From the cell containing the given text, extract its center point as (x, y) coordinate. 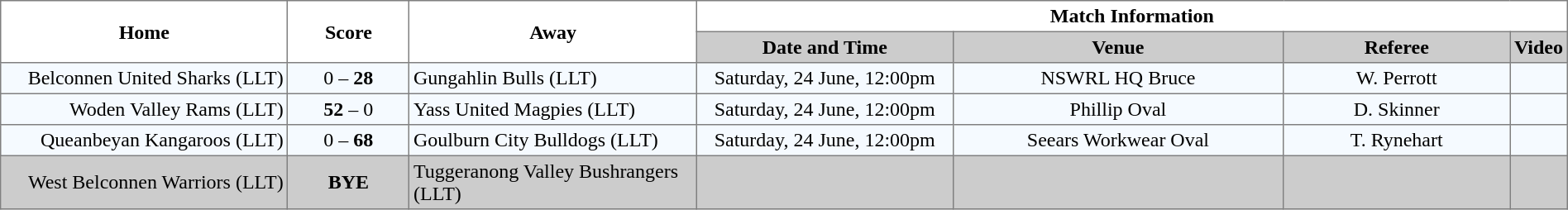
Queanbeyan Kangaroos (LLT) (144, 141)
Yass United Magpies (LLT) (553, 109)
Score (349, 31)
Venue (1118, 47)
D. Skinner (1397, 109)
Belconnen United Sharks (LLT) (144, 79)
Video (1539, 47)
Woden Valley Rams (LLT) (144, 109)
Home (144, 31)
BYE (349, 182)
NSWRL HQ Bruce (1118, 79)
52 – 0 (349, 109)
Goulburn City Bulldogs (LLT) (553, 141)
W. Perrott (1397, 79)
T. Rynehart (1397, 141)
Seears Workwear Oval (1118, 141)
Phillip Oval (1118, 109)
Gungahlin Bulls (LLT) (553, 79)
Match Information (1131, 17)
Away (553, 31)
Date and Time (825, 47)
Tuggeranong Valley Bushrangers (LLT) (553, 182)
West Belconnen Warriors (LLT) (144, 182)
0 – 68 (349, 141)
Referee (1397, 47)
0 – 28 (349, 79)
